Return [x, y] of the center of cell containing provided text 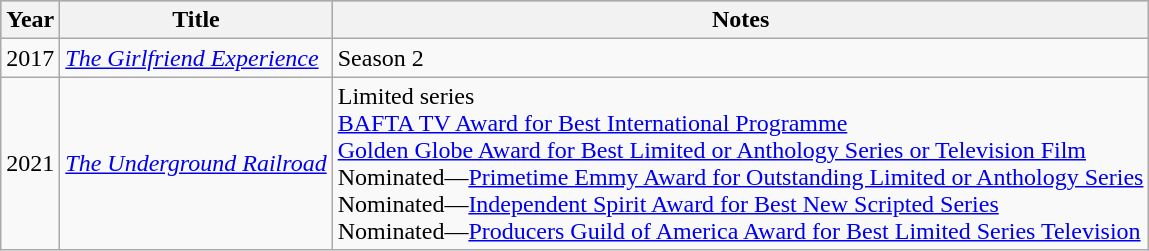
The Underground Railroad [196, 164]
2021 [30, 164]
The Girlfriend Experience [196, 58]
Notes [740, 20]
Title [196, 20]
2017 [30, 58]
Year [30, 20]
Season 2 [740, 58]
